Capture the cell that displays the provided text and extract its (X, Y) central coordinate. 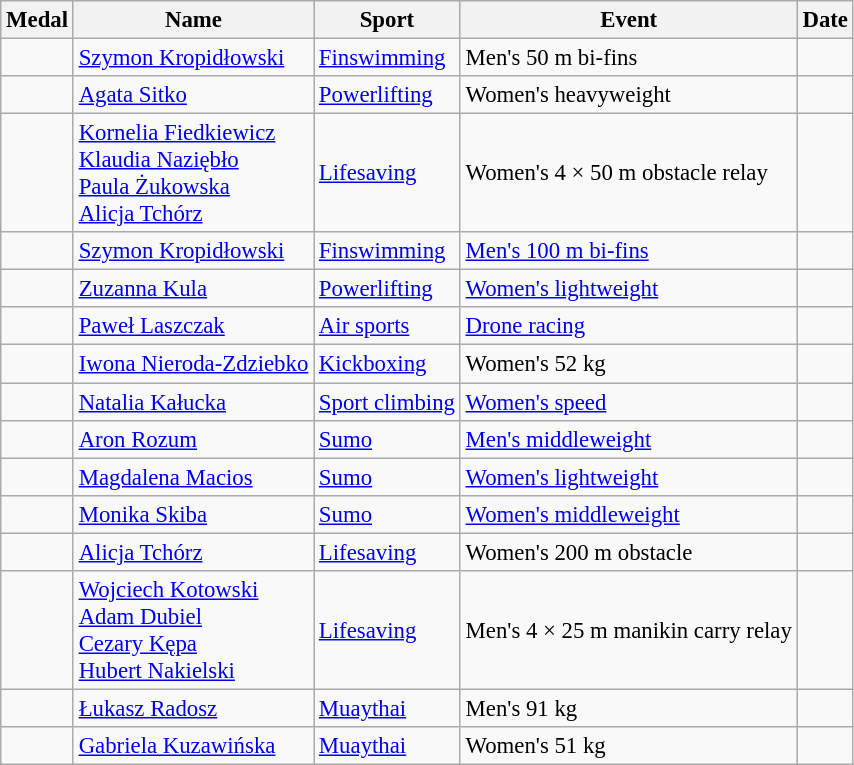
Men's 91 kg (628, 708)
Agata Sitko (193, 95)
Men's 4 × 25 m manikin carry relay (628, 630)
Name (193, 20)
Magdalena Macios (193, 477)
Iwona Nieroda-Zdziebko (193, 364)
Sport climbing (388, 402)
Wojciech KotowskiAdam DubielCezary KępaHubert Nakielski (193, 630)
Sport (388, 20)
Kickboxing (388, 364)
Aron Rozum (193, 439)
Women's 51 kg (628, 746)
Men's 100 m bi-fins (628, 251)
Zuzanna Kula (193, 289)
Alicja Tchórz (193, 552)
Women's middleweight (628, 514)
Men's middleweight (628, 439)
Medal (38, 20)
Women's heavyweight (628, 95)
Kornelia FiedkiewiczKlaudia NaziębłoPaula ŻukowskaAlicja Tchórz (193, 174)
Natalia Kałucka (193, 402)
Paweł Laszczak (193, 327)
Air sports (388, 327)
Men's 50 m bi-fins (628, 58)
Łukasz Radosz (193, 708)
Date (825, 20)
Event (628, 20)
Women's 200 m obstacle (628, 552)
Women's 52 kg (628, 364)
Drone racing (628, 327)
Women's 4 × 50 m obstacle relay (628, 174)
Gabriela Kuzawińska (193, 746)
Monika Skiba (193, 514)
Women's speed (628, 402)
